Find where the given text appears and provide that cell's center as (X, Y) coordinate. 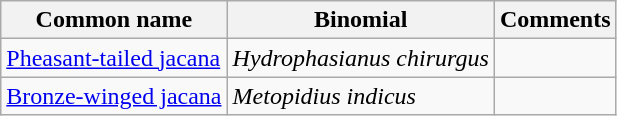
Pheasant-tailed jacana (114, 58)
Hydrophasianus chirurgus (360, 58)
Metopidius indicus (360, 96)
Common name (114, 20)
Binomial (360, 20)
Comments (555, 20)
Bronze-winged jacana (114, 96)
